Pinpoint the cell where the given text exists, returning its (X, Y) midpoint coordinate. 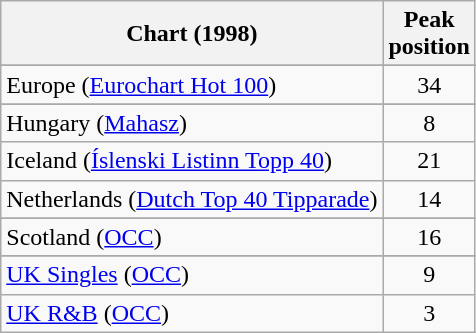
Iceland (Íslenski Listinn Topp 40) (192, 161)
8 (429, 123)
Hungary (Mahasz) (192, 123)
Chart (1998) (192, 34)
9 (429, 275)
UK R&B (OCC) (192, 313)
14 (429, 199)
34 (429, 85)
3 (429, 313)
Netherlands (Dutch Top 40 Tipparade) (192, 199)
Europe (Eurochart Hot 100) (192, 85)
Scotland (OCC) (192, 237)
UK Singles (OCC) (192, 275)
16 (429, 237)
Peakposition (429, 34)
21 (429, 161)
